Locate the cell with the specified text and output its [x, y] center coordinate. 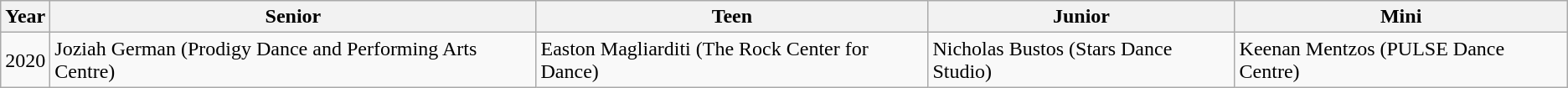
Mini [1400, 17]
2020 [25, 60]
Nicholas Bustos (Stars Dance Studio) [1081, 60]
Easton Magliarditi (The Rock Center for Dance) [732, 60]
Keenan Mentzos (PULSE Dance Centre) [1400, 60]
Year [25, 17]
Teen [732, 17]
Senior [293, 17]
Joziah German (Prodigy Dance and Performing Arts Centre) [293, 60]
Junior [1081, 17]
